Detect which cell encompasses the target text, then output its (x, y) center coordinate. 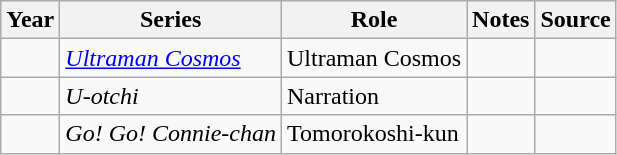
Notes (501, 20)
Role (374, 20)
Narration (374, 96)
Go! Go! Connie-chan (171, 134)
Source (576, 20)
U-otchi (171, 96)
Year (30, 20)
Series (171, 20)
Tomorokoshi-kun (374, 134)
